Detect which cell encompasses the target text, then output its (X, Y) center coordinate. 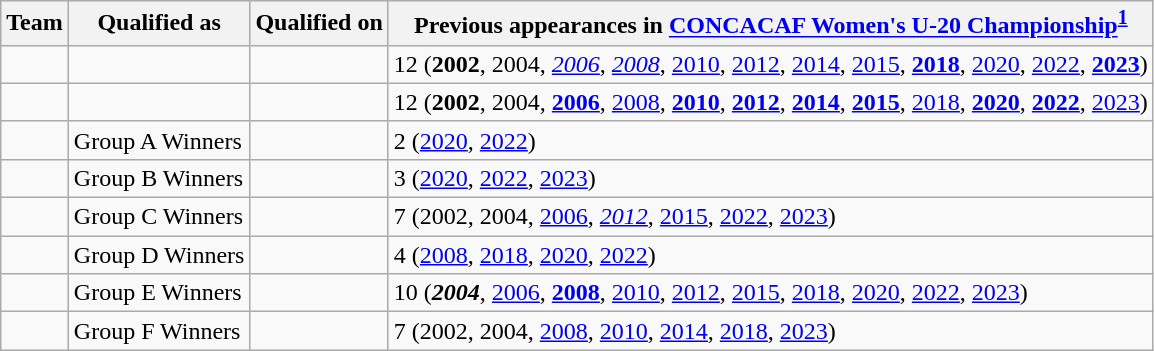
7 (2002, 2004, 2006, 2012, 2015, 2022, 2023) (770, 217)
10 (2004, 2006, 2008, 2010, 2012, 2015, 2018, 2020, 2022, 2023) (770, 293)
7 (2002, 2004, 2008, 2010, 2014, 2018, 2023) (770, 331)
Previous appearances in CONCACAF Women's U-20 Championship1 (770, 24)
4 (2008, 2018, 2020, 2022) (770, 255)
2 (2020, 2022) (770, 140)
Group C Winners (159, 217)
Group A Winners (159, 140)
3 (2020, 2022, 2023) (770, 178)
Qualified on (319, 24)
Group E Winners (159, 293)
Group D Winners (159, 255)
Team (35, 24)
Qualified as (159, 24)
Group F Winners (159, 331)
Group B Winners (159, 178)
